From the cell containing the given text, extract its center point as [X, Y] coordinate. 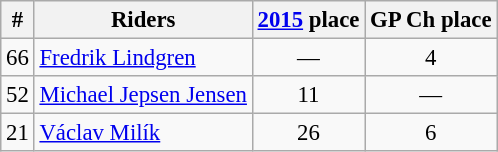
# [18, 20]
Václav Milík [143, 133]
Michael Jepsen Jensen [143, 95]
4 [431, 58]
21 [18, 133]
GP Ch place [431, 20]
2015 place [308, 20]
52 [18, 95]
26 [308, 133]
6 [431, 133]
Riders [143, 20]
Fredrik Lindgren [143, 58]
11 [308, 95]
66 [18, 58]
